Provide the (X, Y) coordinate of the cell's center where the given text is located.  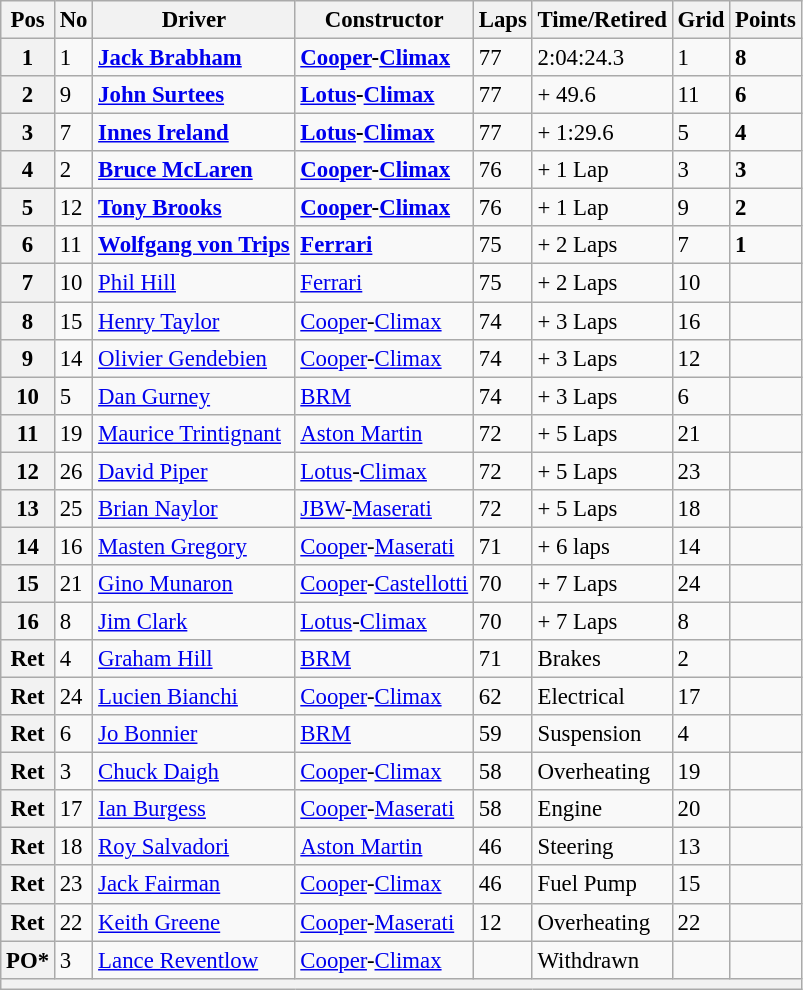
Brakes (602, 659)
26 (73, 471)
Jack Fairman (194, 885)
Constructor (384, 20)
Grid (700, 20)
Brian Naylor (194, 509)
John Surtees (194, 95)
Chuck Daigh (194, 772)
Jim Clark (194, 621)
Olivier Gendebien (194, 358)
Driver (194, 20)
Steering (602, 847)
Innes Ireland (194, 133)
Wolfgang von Trips (194, 245)
Graham Hill (194, 659)
David Piper (194, 471)
Masten Gregory (194, 546)
59 (502, 734)
Engine (602, 809)
2:04:24.3 (602, 58)
Dan Gurney (194, 396)
Henry Taylor (194, 321)
Lucien Bianchi (194, 697)
Maurice Trintignant (194, 433)
Fuel Pump (602, 885)
PO* (28, 960)
Time/Retired (602, 20)
Pos (28, 20)
25 (73, 509)
Cooper-Castellotti (384, 584)
Roy Salvadori (194, 847)
62 (502, 697)
Points (766, 20)
Suspension (602, 734)
20 (700, 809)
JBW-Maserati (384, 509)
Bruce McLaren (194, 170)
Electrical (602, 697)
Ian Burgess (194, 809)
No (73, 20)
Jack Brabham (194, 58)
Gino Munaron (194, 584)
Tony Brooks (194, 208)
+ 49.6 (602, 95)
Jo Bonnier (194, 734)
+ 6 laps (602, 546)
Keith Greene (194, 922)
Lance Reventlow (194, 960)
Laps (502, 20)
Withdrawn (602, 960)
+ 1:29.6 (602, 133)
Phil Hill (194, 283)
